Identify which cell holds the provided text, then report its (x, y) central coordinate. 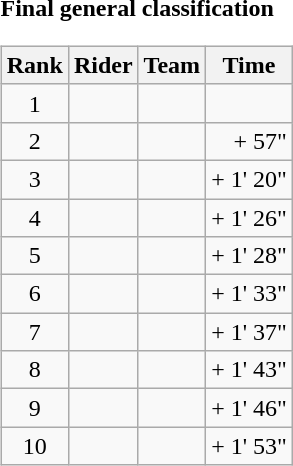
Rider (103, 65)
4 (34, 217)
+ 1' 46" (250, 408)
9 (34, 408)
+ 57" (250, 141)
7 (34, 332)
6 (34, 294)
Team (172, 65)
10 (34, 446)
+ 1' 20" (250, 179)
+ 1' 53" (250, 446)
2 (34, 141)
Rank (34, 65)
5 (34, 256)
Time (250, 65)
+ 1' 33" (250, 294)
+ 1' 37" (250, 332)
+ 1' 26" (250, 217)
+ 1' 28" (250, 256)
8 (34, 370)
1 (34, 103)
+ 1' 43" (250, 370)
3 (34, 179)
